Scan for the cell matching the given text and deliver its (x, y) coordinate at center. 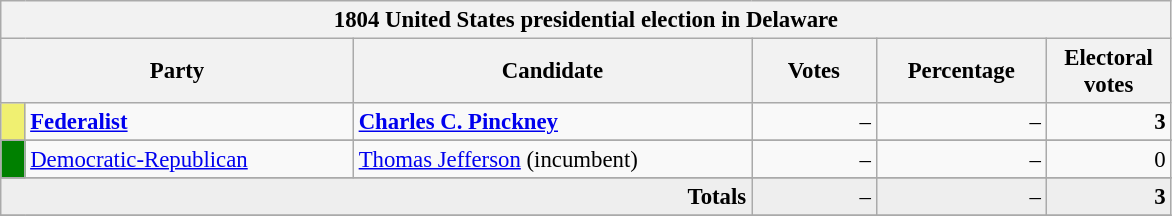
Federalist (189, 122)
Charles C. Pinckney (552, 122)
Totals (376, 197)
Candidate (552, 72)
Electoral votes (1108, 72)
Percentage (961, 72)
Democratic-Republican (189, 160)
Party (178, 72)
Votes (814, 72)
Thomas Jefferson (incumbent) (552, 160)
0 (1108, 160)
1804 United States presidential election in Delaware (586, 20)
